Locate the cell with the specified text and output its (x, y) center coordinate. 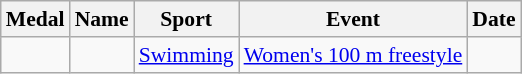
Sport (186, 19)
Event (354, 19)
Date (494, 19)
Women's 100 m freestyle (354, 55)
Medal (36, 19)
Name (102, 19)
Swimming (186, 55)
